Search for the cell housing the specified text and yield its [x, y] center coordinate. 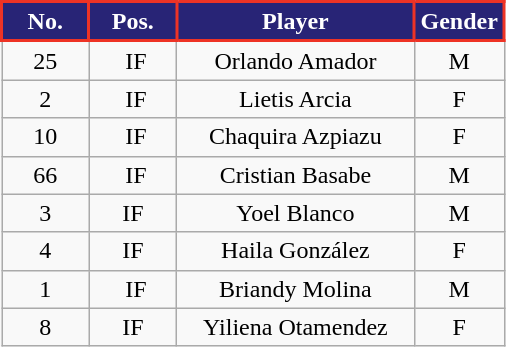
Player [296, 22]
Briandy Molina [296, 289]
2 [46, 99]
10 [46, 137]
1 [46, 289]
Yiliena Otamendez [296, 327]
Yoel Blanco [296, 213]
4 [46, 251]
Gender [459, 22]
Cristian Basabe [296, 175]
3 [46, 213]
Lietis Arcia [296, 99]
No. [46, 22]
Chaquira Azpiazu [296, 137]
8 [46, 327]
Haila González [296, 251]
Orlando Amador [296, 60]
25 [46, 60]
66 [46, 175]
Pos. [133, 22]
